Locate the cell with the specified text and output its (x, y) center coordinate. 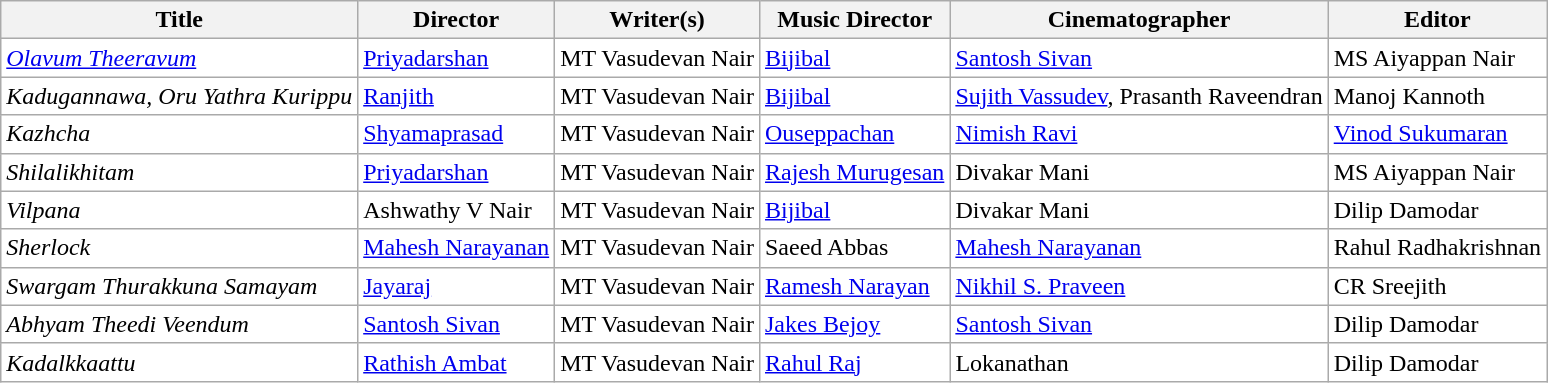
Manoj Kannoth (1437, 96)
Cinematographer (1139, 20)
Ramesh Narayan (854, 286)
Writer(s) (658, 20)
Ouseppachan (854, 134)
Abhyam Theedi Veendum (180, 324)
Shilalikhitam (180, 172)
Saeed Abbas (854, 248)
Vinod Sukumaran (1437, 134)
Rahul Raj (854, 362)
Olavum Theeravum (180, 58)
Jayaraj (456, 286)
Nikhil S. Praveen (1139, 286)
Swargam Thurakkuna Samayam (180, 286)
Rajesh Murugesan (854, 172)
Director (456, 20)
Ranjith (456, 96)
Jakes Bejoy (854, 324)
Rathish Ambat (456, 362)
Kadugannawa, Oru Yathra Kurippu (180, 96)
Nimish Ravi (1139, 134)
Ashwathy V Nair (456, 210)
Title (180, 20)
Lokanathan (1139, 362)
Kazhcha (180, 134)
Vilpana (180, 210)
Editor (1437, 20)
Kadalkkaattu (180, 362)
Rahul Radhakrishnan (1437, 248)
Shyamaprasad (456, 134)
Sherlock (180, 248)
Sujith Vassudev, Prasanth Raveendran (1139, 96)
CR Sreejith (1437, 286)
Music Director (854, 20)
